Return (x, y) of the center of cell containing provided text 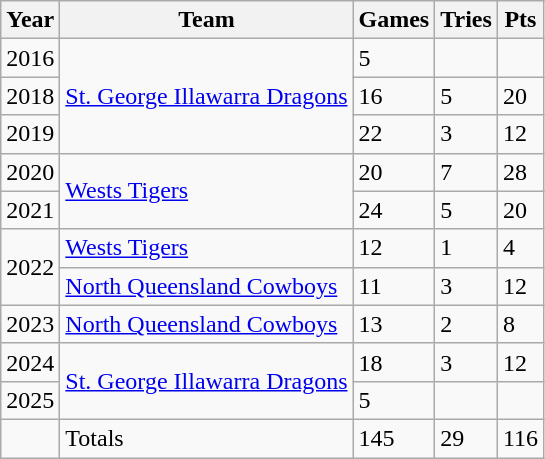
16 (394, 96)
11 (394, 286)
24 (394, 210)
13 (394, 324)
7 (466, 172)
2020 (30, 172)
22 (394, 134)
Team (206, 20)
29 (466, 438)
116 (520, 438)
Pts (520, 20)
1 (466, 248)
4 (520, 248)
2019 (30, 134)
2021 (30, 210)
Games (394, 20)
2018 (30, 96)
18 (394, 362)
2016 (30, 58)
2023 (30, 324)
Tries (466, 20)
Year (30, 20)
8 (520, 324)
Totals (206, 438)
145 (394, 438)
28 (520, 172)
2025 (30, 400)
2024 (30, 362)
2 (466, 324)
2022 (30, 267)
